From the cell containing the given text, extract its center point as (X, Y) coordinate. 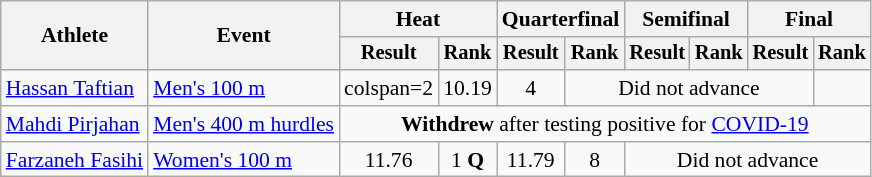
Semifinal (686, 19)
10.19 (468, 88)
colspan=2 (388, 88)
Athlete (74, 36)
Withdrew ‌‌‌‌‌after testing positive for COVID-19 (605, 124)
4 (531, 88)
Mahdi Pirjahan (74, 124)
Heat (418, 19)
Hassan Taftian (74, 88)
Quarterfinal (561, 19)
Final (810, 19)
Men's 100 m (244, 88)
Men's 400 m hurdles (244, 124)
Event (244, 36)
Did not advance (689, 88)
